Locate the cell with the specified text and output its (X, Y) center coordinate. 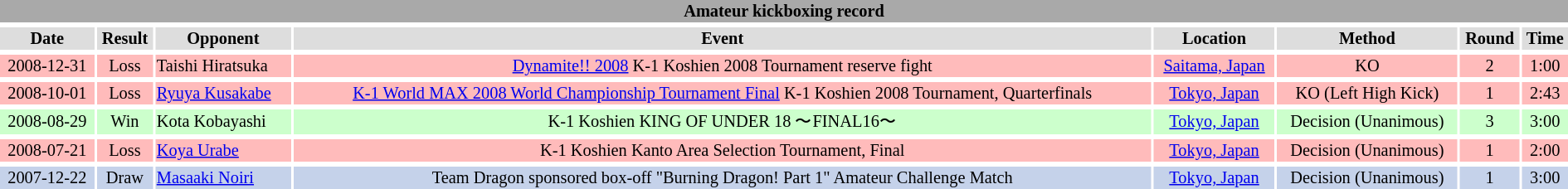
K-1 World MAX 2008 World Championship Tournament Final K-1 Koshien 2008 Tournament, Quarterfinals (722, 93)
Location (1215, 38)
Taishi Hiratsuka (222, 66)
2 (1490, 66)
Ryuya Kusakabe (222, 93)
Team Dragon sponsored box-off "Burning Dragon! Part 1" Amateur Challenge Match (722, 177)
2:00 (1545, 151)
1:00 (1545, 66)
KO (1367, 66)
2:43 (1545, 93)
Kota Kobayashi (222, 122)
K-1 Koshien KING OF UNDER 18 〜FINAL16〜 (722, 122)
KO (Left High Kick) (1367, 93)
2007-12-22 (47, 177)
Round (1490, 38)
Draw (125, 177)
2008-08-29 (47, 122)
Dynamite!! 2008 K-1 Koshien 2008 Tournament reserve fight (722, 66)
2008-07-21 (47, 151)
3 (1490, 122)
Saitama, Japan (1215, 66)
Amateur kickboxing record (784, 12)
Win (125, 122)
Koya Urabe (222, 151)
Method (1367, 38)
Masaaki Noiri (222, 177)
2008-10-01 (47, 93)
Opponent (222, 38)
K-1 Koshien Kanto Area Selection Tournament, Final (722, 151)
Date (47, 38)
2008-12-31 (47, 66)
Result (125, 38)
Time (1545, 38)
Event (722, 38)
